Scan for the cell matching the given text and deliver its [X, Y] coordinate at center. 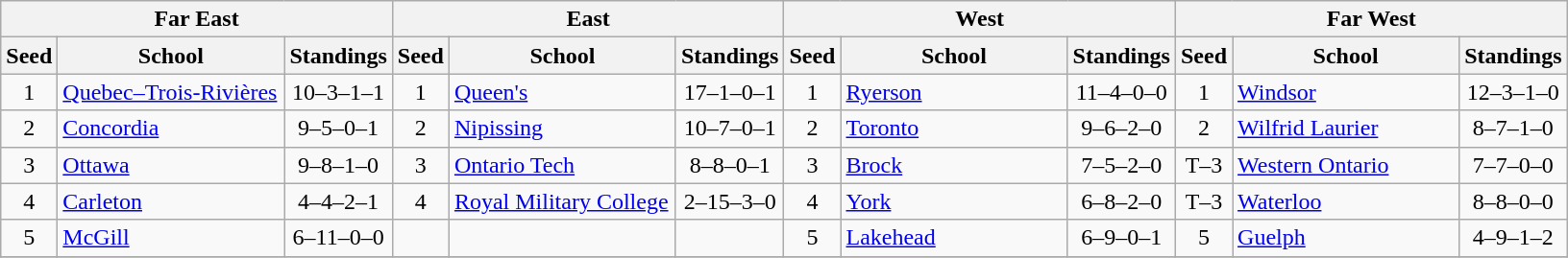
West [980, 19]
Quebec–Trois-Rivières [171, 92]
Far West [1371, 19]
9–5–0–1 [338, 129]
10–7–0–1 [729, 129]
12–3–1–0 [1513, 92]
Carleton [171, 201]
Waterloo [1346, 201]
Far East [197, 19]
4–4–2–1 [338, 201]
8–8–0–1 [729, 165]
Wilfrid Laurier [1346, 129]
7–5–2–0 [1121, 165]
Brock [954, 165]
8–8–0–0 [1513, 201]
6–9–0–1 [1121, 238]
Nipissing [562, 129]
9–8–1–0 [338, 165]
Guelph [1346, 238]
York [954, 201]
East [588, 19]
8–7–1–0 [1513, 129]
Queen's [562, 92]
11–4–0–0 [1121, 92]
Concordia [171, 129]
Western Ontario [1346, 165]
9–6–2–0 [1121, 129]
7–7–0–0 [1513, 165]
4–9–1–2 [1513, 238]
Ontario Tech [562, 165]
Royal Military College [562, 201]
10–3–1–1 [338, 92]
2–15–3–0 [729, 201]
17–1–0–1 [729, 92]
Ryerson [954, 92]
6–11–0–0 [338, 238]
McGill [171, 238]
Lakehead [954, 238]
Ottawa [171, 165]
Toronto [954, 129]
6–8–2–0 [1121, 201]
Windsor [1346, 92]
